Locate the cell with the specified text and output its [x, y] center coordinate. 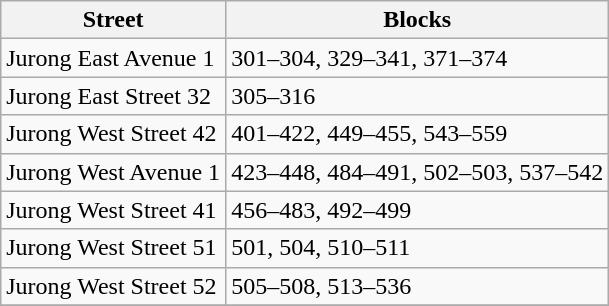
Jurong East Avenue 1 [114, 58]
Jurong West Street 42 [114, 134]
Jurong East Street 32 [114, 96]
Jurong West Avenue 1 [114, 172]
301–304, 329–341, 371–374 [418, 58]
Blocks [418, 20]
501, 504, 510–511 [418, 248]
305–316 [418, 96]
456–483, 492–499 [418, 210]
505–508, 513–536 [418, 286]
Jurong West Street 51 [114, 248]
423–448, 484–491, 502–503, 537–542 [418, 172]
401–422, 449–455, 543–559 [418, 134]
Jurong West Street 41 [114, 210]
Street [114, 20]
Jurong West Street 52 [114, 286]
